Provide the [X, Y] coordinate of the cell's center where the given text is located.  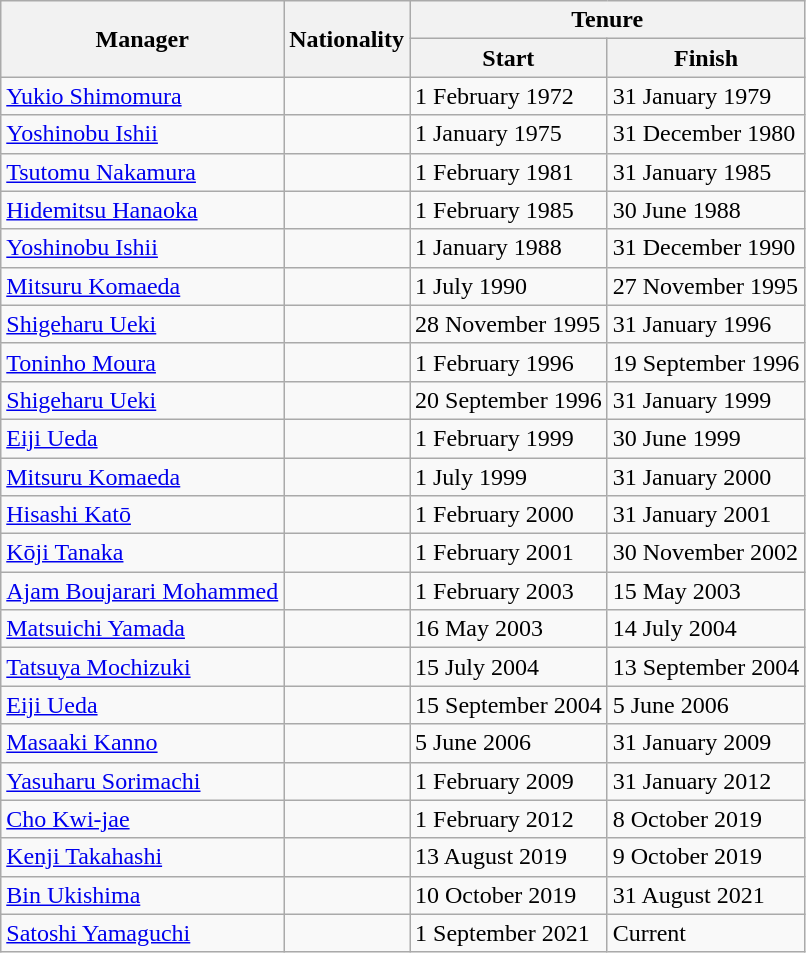
30 June 1988 [706, 210]
1 February 1996 [509, 362]
10 October 2019 [509, 895]
Masaaki Kanno [142, 743]
30 November 2002 [706, 553]
1 February 2001 [509, 553]
31 January 1999 [706, 400]
13 September 2004 [706, 667]
20 September 1996 [509, 400]
31 January 2001 [706, 515]
1 February 1972 [509, 96]
Yukio Shimomura [142, 96]
Matsuichi Yamada [142, 629]
Kenji Takahashi [142, 857]
15 May 2003 [706, 591]
1 February 1999 [509, 438]
19 September 1996 [706, 362]
13 August 2019 [509, 857]
27 November 1995 [706, 286]
1 February 1985 [509, 210]
30 June 1999 [706, 438]
Ajam Boujarari Mohammed [142, 591]
14 July 2004 [706, 629]
31 January 2000 [706, 477]
Hidemitsu Hanaoka [142, 210]
8 October 2019 [706, 819]
1 February 2009 [509, 781]
Toninho Moura [142, 362]
Nationality [347, 39]
31 January 2012 [706, 781]
1 January 1988 [509, 248]
1 February 2000 [509, 515]
1 February 2012 [509, 819]
31 January 1979 [706, 96]
31 January 1985 [706, 172]
Current [706, 933]
Tatsuya Mochizuki [142, 667]
9 October 2019 [706, 857]
28 November 1995 [509, 324]
Finish [706, 58]
31 January 1996 [706, 324]
Yasuharu Sorimachi [142, 781]
1 February 1981 [509, 172]
Hisashi Katō [142, 515]
Bin Ukishima [142, 895]
16 May 2003 [509, 629]
1 July 1999 [509, 477]
Tenure [608, 20]
1 February 2003 [509, 591]
Satoshi Yamaguchi [142, 933]
31 January 2009 [706, 743]
Start [509, 58]
31 December 1980 [706, 134]
1 January 1975 [509, 134]
15 September 2004 [509, 705]
1 September 2021 [509, 933]
31 December 1990 [706, 248]
Cho Kwi-jae [142, 819]
Kōji Tanaka [142, 553]
31 August 2021 [706, 895]
Manager [142, 39]
1 July 1990 [509, 286]
Tsutomu Nakamura [142, 172]
15 July 2004 [509, 667]
